Search for the cell housing the specified text and yield its [x, y] center coordinate. 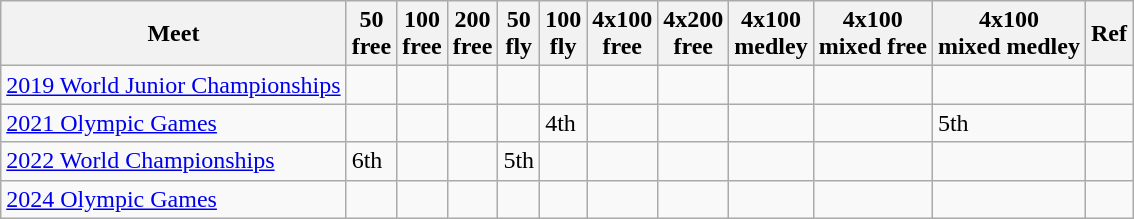
6th [372, 161]
50free [372, 34]
Ref [1108, 34]
4x100mixed free [872, 34]
100fly [564, 34]
2022 World Championships [174, 161]
2019 World Junior Championships [174, 85]
2021 Olympic Games [174, 123]
Meet [174, 34]
2024 Olympic Games [174, 199]
200free [472, 34]
4x100free [622, 34]
4th [564, 123]
50fly [519, 34]
4x100medley [771, 34]
4x100mixed medley [1008, 34]
4x200free [694, 34]
100free [422, 34]
